Detect which cell encompasses the target text, then output its [X, Y] center coordinate. 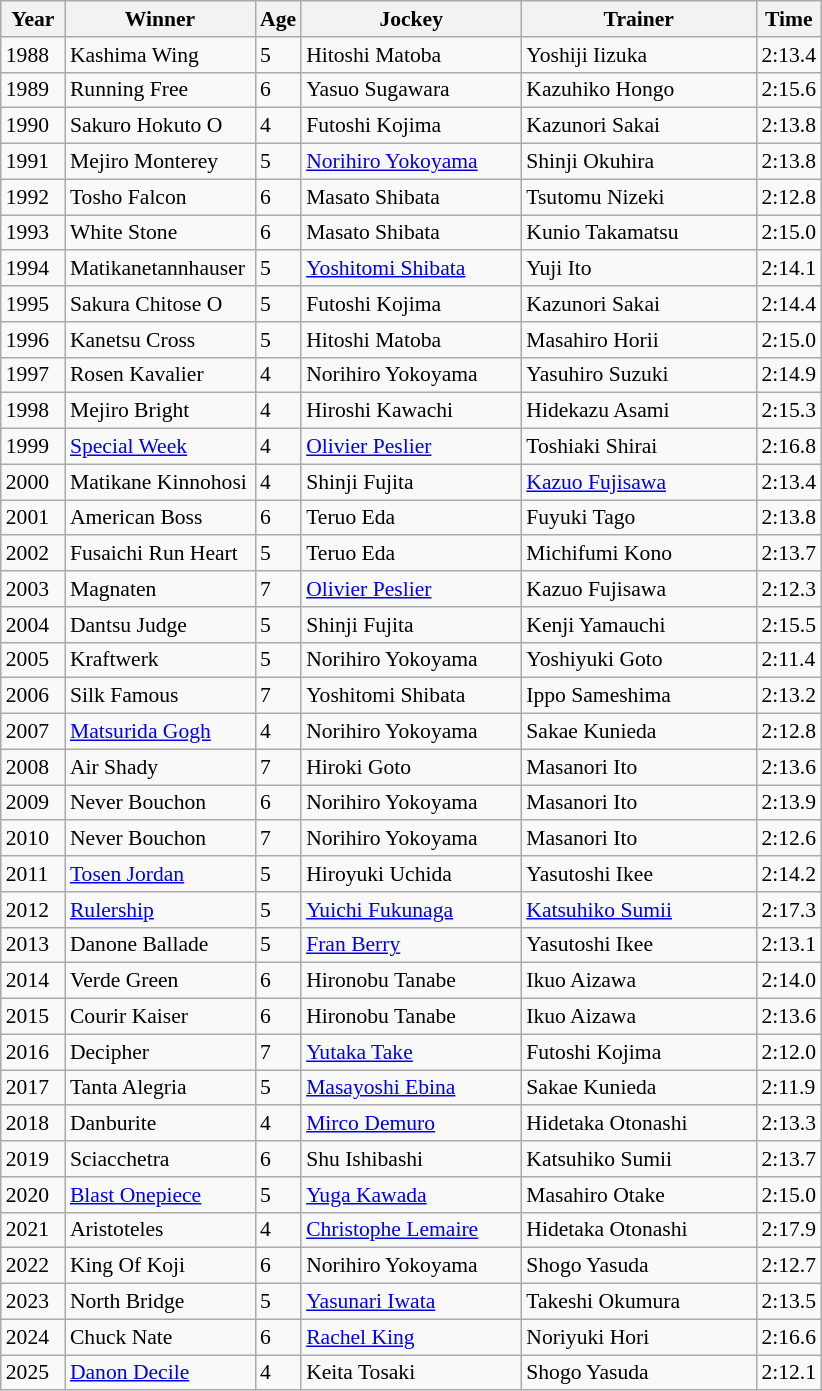
1998 [33, 411]
2024 [33, 1337]
Masayoshi Ebina [411, 1088]
Rosen Kavalier [160, 375]
2014 [33, 981]
Rachel King [411, 1337]
2023 [33, 1302]
1989 [33, 90]
Fusaichi Run Heart [160, 554]
2025 [33, 1373]
2:15.3 [788, 411]
2:17.9 [788, 1230]
Danburite [160, 1124]
2007 [33, 732]
1988 [33, 55]
2:17.3 [788, 910]
Aristoteles [160, 1230]
White Stone [160, 233]
2:12.0 [788, 1052]
Danon Decile [160, 1373]
2:13.5 [788, 1302]
Kashima Wing [160, 55]
1992 [33, 197]
2:16.8 [788, 447]
2022 [33, 1266]
Sakuro Hokuto O [160, 126]
2:13.9 [788, 803]
Tosen Jordan [160, 874]
2:13.1 [788, 945]
2016 [33, 1052]
2:14.2 [788, 874]
Kraftwerk [160, 660]
Yasuhiro Suzuki [638, 375]
King Of Koji [160, 1266]
Takeshi Okumura [638, 1302]
2011 [33, 874]
2:13.2 [788, 696]
2:12.6 [788, 839]
2017 [33, 1088]
Tsutomu Nizeki [638, 197]
Chuck Nate [160, 1337]
Mejiro Bright [160, 411]
Time [788, 19]
2002 [33, 554]
Yutaka Take [411, 1052]
Toshiaki Shirai [638, 447]
Verde Green [160, 981]
North Bridge [160, 1302]
2015 [33, 1017]
2:14.4 [788, 304]
2009 [33, 803]
Yasuo Sugawara [411, 90]
1999 [33, 447]
Masahiro Horii [638, 340]
Trainer [638, 19]
Blast Onepiece [160, 1195]
Sakura Chitose O [160, 304]
Matikane Kinnohosi [160, 482]
2013 [33, 945]
Mirco Demuro [411, 1124]
2:13.3 [788, 1124]
2:15.6 [788, 90]
2:12.1 [788, 1373]
Courir Kaiser [160, 1017]
1996 [33, 340]
1995 [33, 304]
2:11.4 [788, 660]
Christophe Lemaire [411, 1230]
2:16.6 [788, 1337]
Year [33, 19]
Silk Famous [160, 696]
1990 [33, 126]
1991 [33, 162]
Hiroyuki Uchida [411, 874]
Michifumi Kono [638, 554]
Tanta Alegria [160, 1088]
2:11.9 [788, 1088]
Hidekazu Asami [638, 411]
2:14.1 [788, 269]
Sciacchetra [160, 1159]
2:12.3 [788, 589]
Kunio Takamatsu [638, 233]
Tosho Falcon [160, 197]
2008 [33, 767]
Yuichi Fukunaga [411, 910]
2000 [33, 482]
Yuji Ito [638, 269]
Yasunari Iwata [411, 1302]
Yoshiji Iizuka [638, 55]
2021 [33, 1230]
2:14.0 [788, 981]
Magnaten [160, 589]
Mejiro Monterey [160, 162]
1993 [33, 233]
1997 [33, 375]
Special Week [160, 447]
2019 [33, 1159]
2:15.5 [788, 625]
Matikanetannhauser [160, 269]
2010 [33, 839]
Shu Ishibashi [411, 1159]
2012 [33, 910]
Dantsu Judge [160, 625]
Hiroshi Kawachi [411, 411]
Fuyuki Tago [638, 518]
Kenji Yamauchi [638, 625]
Matsurida Gogh [160, 732]
1994 [33, 269]
Rulership [160, 910]
2005 [33, 660]
2:12.7 [788, 1266]
2:14.9 [788, 375]
2004 [33, 625]
Noriyuki Hori [638, 1337]
Yuga Kawada [411, 1195]
2018 [33, 1124]
Jockey [411, 19]
Air Shady [160, 767]
Yoshiyuki Goto [638, 660]
Danone Ballade [160, 945]
Age [278, 19]
Keita Tosaki [411, 1373]
2006 [33, 696]
Kazuhiko Hongo [638, 90]
2003 [33, 589]
Kanetsu Cross [160, 340]
Shinji Okuhira [638, 162]
Fran Berry [411, 945]
Hiroki Goto [411, 767]
American Boss [160, 518]
Decipher [160, 1052]
Winner [160, 19]
Running Free [160, 90]
2001 [33, 518]
2020 [33, 1195]
Ippo Sameshima [638, 696]
Masahiro Otake [638, 1195]
